Pinpoint the cell where the given text exists, returning its (x, y) midpoint coordinate. 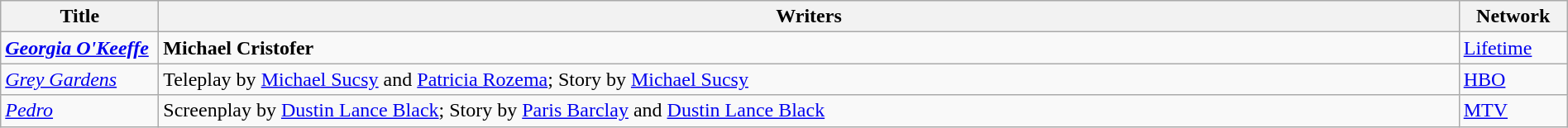
Writers (809, 17)
Lifetime (1513, 48)
HBO (1513, 79)
Pedro (79, 111)
Screenplay by Dustin Lance Black; Story by Paris Barclay and Dustin Lance Black (809, 111)
Grey Gardens (79, 79)
Georgia O'Keeffe (79, 48)
Network (1513, 17)
Teleplay by Michael Sucsy and Patricia Rozema; Story by Michael Sucsy (809, 79)
MTV (1513, 111)
Title (79, 17)
Michael Cristofer (809, 48)
